Pinpoint the cell where the given text exists, returning its (X, Y) midpoint coordinate. 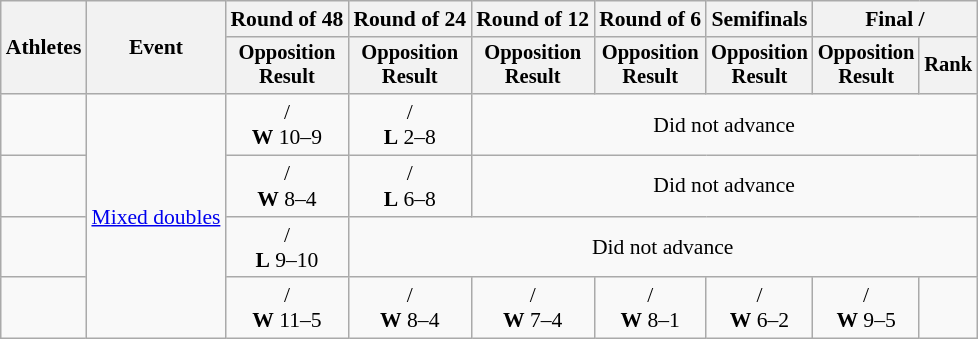
/ W 7–4 (532, 308)
Mixed doubles (156, 216)
/ L 6–8 (410, 186)
Rank (948, 66)
/ W 9–5 (866, 308)
/ W 6–2 (760, 308)
Event (156, 48)
Round of 12 (532, 19)
Final / (895, 19)
/ L 2–8 (410, 124)
/ W 8–1 (650, 308)
Athletes (44, 48)
Semifinals (760, 19)
/ W 11–5 (286, 308)
Round of 48 (286, 19)
/ W 10–9 (286, 124)
Round of 6 (650, 19)
/ L 9–10 (286, 248)
Round of 24 (410, 19)
